Locate the cell with the specified text and output its (x, y) center coordinate. 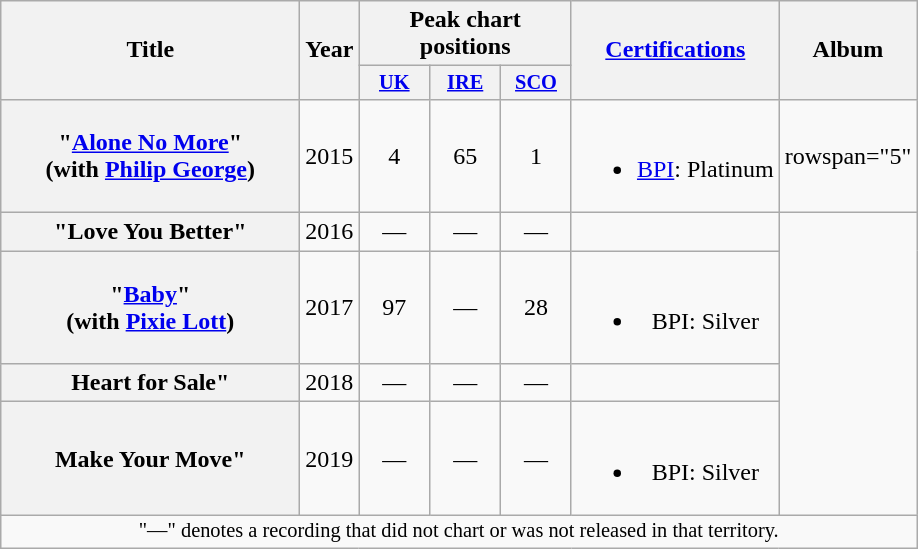
4 (394, 156)
Album (848, 50)
Heart for Sale" (150, 383)
2019 (330, 458)
BPI: Platinum (675, 156)
"Baby"(with Pixie Lott) (150, 308)
Year (330, 50)
97 (394, 308)
Make Your Move" (150, 458)
rowspan="5" (848, 156)
UK (394, 83)
28 (536, 308)
Certifications (675, 50)
1 (536, 156)
"Alone No More"(with Philip George) (150, 156)
2015 (330, 156)
Title (150, 50)
2018 (330, 383)
Peak chart positions (466, 34)
IRE (466, 83)
65 (466, 156)
2017 (330, 308)
SCO (536, 83)
2016 (330, 232)
"Love You Better" (150, 232)
"—" denotes a recording that did not chart or was not released in that territory. (459, 532)
